Return the (x, y) coordinate for the center point of the cell that contains the specified text.  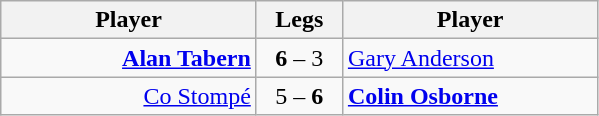
Alan Tabern (129, 58)
Co Stompé (129, 96)
6 – 3 (299, 58)
Gary Anderson (470, 58)
Colin Osborne (470, 96)
5 – 6 (299, 96)
Legs (299, 20)
